Capture the cell that displays the provided text and extract its (X, Y) central coordinate. 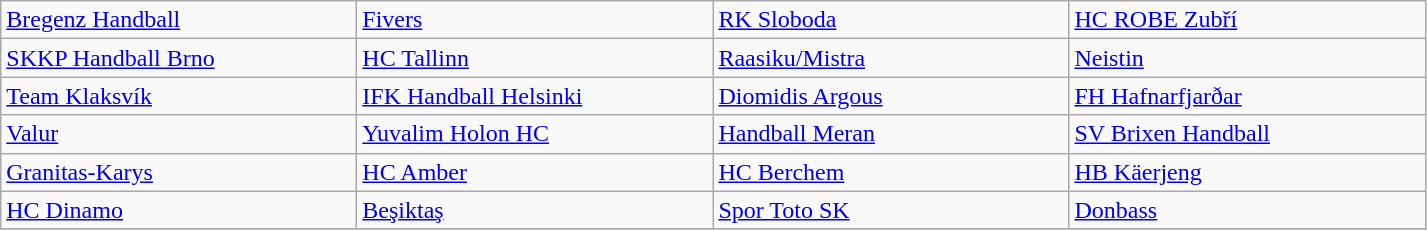
Spor Toto SK (891, 210)
HC Amber (535, 172)
Fivers (535, 20)
Diomidis Argous (891, 96)
Valur (179, 134)
HC Berchem (891, 172)
RK Sloboda (891, 20)
IFK Handball Helsinki (535, 96)
SKKP Handball Brno (179, 58)
HC Tallinn (535, 58)
Neistin (1247, 58)
FH Hafnarfjarðar (1247, 96)
Team Klaksvík (179, 96)
HB Käerjeng (1247, 172)
Yuvalim Holon HC (535, 134)
Raasiku/Mistra (891, 58)
HC Dinamo (179, 210)
Granitas-Karys (179, 172)
Beşiktaş (535, 210)
Donbass (1247, 210)
Bregenz Handball (179, 20)
HC ROBE Zubří (1247, 20)
Handball Meran (891, 134)
SV Brixen Handball (1247, 134)
